Return (x, y) of the center of cell containing provided text 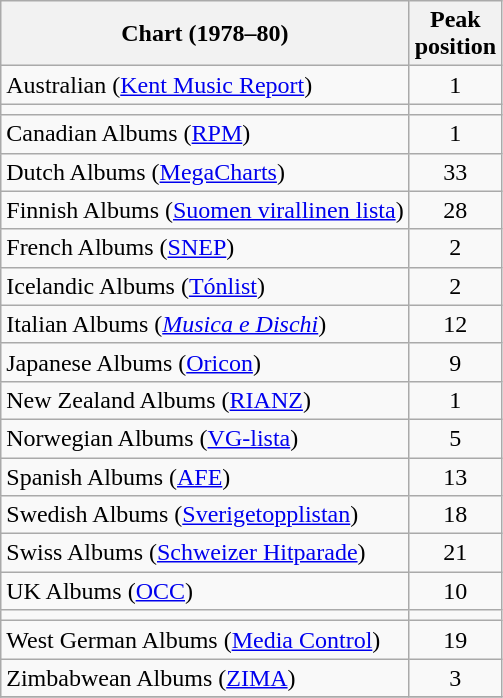
New Zealand Albums (RIANZ) (205, 400)
Finnish Albums (Suomen virallinen lista) (205, 210)
Dutch Albums (MegaCharts) (205, 172)
19 (455, 640)
18 (455, 515)
12 (455, 324)
3 (455, 678)
UK Albums (OCC) (205, 591)
5 (455, 438)
Swiss Albums (Schweizer Hitparade) (205, 553)
Japanese Albums (Oricon) (205, 362)
Chart (1978–80) (205, 34)
Norwegian Albums (VG-lista) (205, 438)
Italian Albums (Musica e Dischi) (205, 324)
Swedish Albums (Sverigetopplistan) (205, 515)
Spanish Albums (AFE) (205, 477)
Australian (Kent Music Report) (205, 85)
10 (455, 591)
21 (455, 553)
13 (455, 477)
Peak position (455, 34)
9 (455, 362)
33 (455, 172)
Zimbabwean Albums (ZIMA) (205, 678)
Canadian Albums (RPM) (205, 134)
Icelandic Albums (Tónlist) (205, 286)
French Albums (SNEP) (205, 248)
West German Albums (Media Control) (205, 640)
28 (455, 210)
